Return the [X, Y] coordinate for the center point of the cell that contains the specified text.  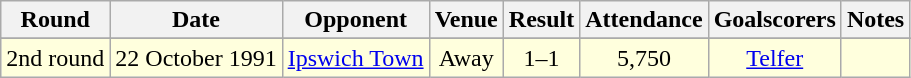
Goalscorers [774, 20]
Attendance [644, 20]
Notes [875, 20]
Date [196, 20]
1–1 [541, 58]
Ipswich Town [356, 58]
Venue [466, 20]
5,750 [644, 58]
22 October 1991 [196, 58]
Round [56, 20]
2nd round [56, 58]
Opponent [356, 20]
Result [541, 20]
Away [466, 58]
Telfer [774, 58]
